Scan for the cell matching the given text and deliver its (X, Y) coordinate at center. 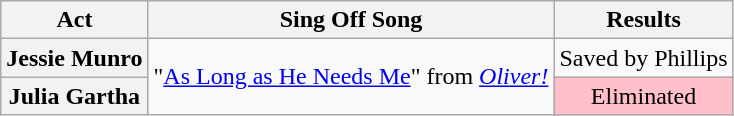
Saved by Phillips (644, 58)
Results (644, 20)
"As Long as He Needs Me" from Oliver! (351, 77)
Jessie Munro (74, 58)
Sing Off Song (351, 20)
Eliminated (644, 96)
Julia Gartha (74, 96)
Act (74, 20)
